From the cell containing the given text, extract its center point as [X, Y] coordinate. 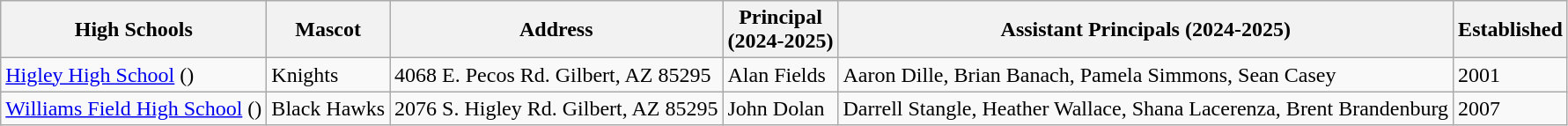
High Schools [134, 30]
Aaron Dille, Brian Banach, Pamela Simmons, Sean Casey [1146, 75]
2076 S. Higley Rd. Gilbert, AZ 85295 [556, 108]
Principal (2024-2025) [780, 30]
Black Hawks [328, 108]
Established [1511, 30]
4068 E. Pecos Rd. Gilbert, AZ 85295 [556, 75]
Address [556, 30]
2001 [1511, 75]
2007 [1511, 108]
Higley High School () [134, 75]
Mascot [328, 30]
Alan Fields [780, 75]
Darrell Stangle, Heather Wallace, Shana Lacerenza, Brent Brandenburg [1146, 108]
John Dolan [780, 108]
Assistant Principals (2024-2025) [1146, 30]
Williams Field High School () [134, 108]
Knights [328, 75]
